Return the [x, y] coordinate for the center point of the cell that contains the specified text.  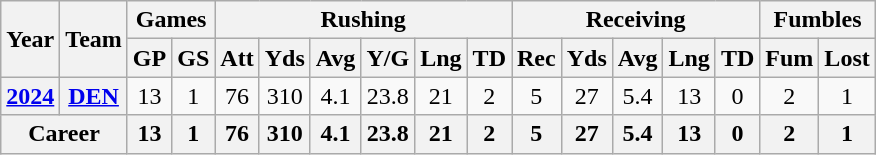
Receiving [636, 20]
Lost [847, 58]
2024 [30, 96]
Career [64, 134]
Att [237, 58]
Fumbles [818, 20]
Rec [537, 58]
Y/G [388, 58]
GP [149, 58]
Rushing [364, 20]
Games [170, 20]
Fum [790, 58]
DEN [94, 96]
GS [194, 58]
Year [30, 39]
Team [94, 39]
